Determine the (X, Y) coordinate at the center of the cell enclosing the given text.  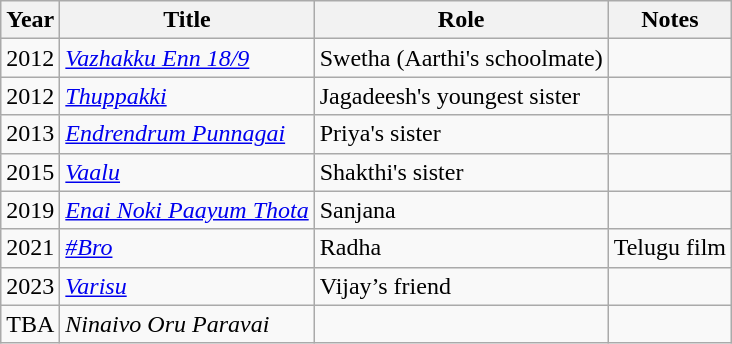
Jagadeesh's youngest sister (461, 96)
Title (187, 20)
Vaalu (187, 172)
2013 (30, 134)
2021 (30, 248)
Role (461, 20)
Shakthi's sister (461, 172)
#Bro (187, 248)
2015 (30, 172)
Sanjana (461, 210)
2019 (30, 210)
Varisu (187, 286)
Telugu film (670, 248)
Vijay’s friend (461, 286)
Swetha (Aarthi's schoolmate) (461, 58)
2023 (30, 286)
Endrendrum Punnagai (187, 134)
Year (30, 20)
Priya's sister (461, 134)
Vazhakku Enn 18/9 (187, 58)
TBA (30, 324)
Thuppakki (187, 96)
Notes (670, 20)
Radha (461, 248)
Enai Noki Paayum Thota (187, 210)
Ninaivo Oru Paravai (187, 324)
